From the cell containing the given text, extract its center point as [X, Y] coordinate. 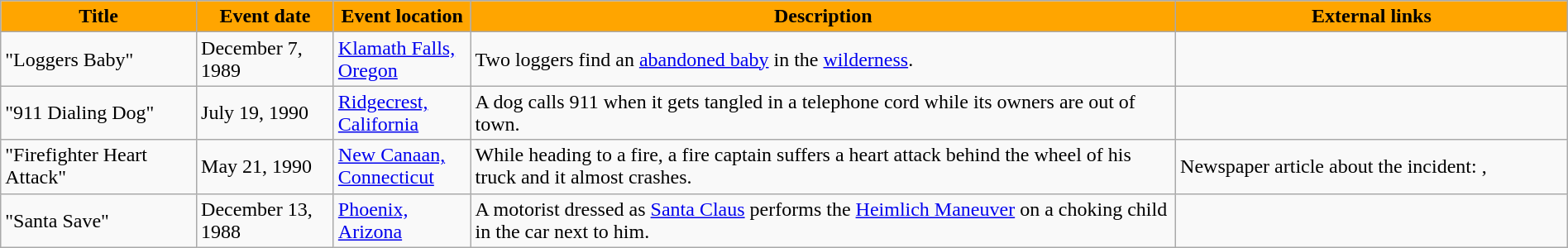
December 7, 1989 [265, 60]
A dog calls 911 when it gets tangled in a telephone cord while its owners are out of town. [824, 112]
"Loggers Baby" [99, 60]
Ridgecrest, California [402, 112]
Klamath Falls, Oregon [402, 60]
A motorist dressed as Santa Claus performs the Heimlich Maneuver on a choking child in the car next to him. [824, 220]
Title [99, 17]
December 13, 1988 [265, 220]
Event date [265, 17]
Newspaper article about the incident: , [1372, 167]
While heading to a fire, a fire captain suffers a heart attack behind the wheel of his truck and it almost crashes. [824, 167]
Description [824, 17]
July 19, 1990 [265, 112]
"Santa Save" [99, 220]
External links [1372, 17]
"Firefighter Heart Attack" [99, 167]
Phoenix, Arizona [402, 220]
Event location [402, 17]
"911 Dialing Dog" [99, 112]
New Canaan, Connecticut [402, 167]
Two loggers find an abandoned baby in the wilderness. [824, 60]
May 21, 1990 [265, 167]
